Output the (x, y) coordinate of the center of the cell containing the given text.  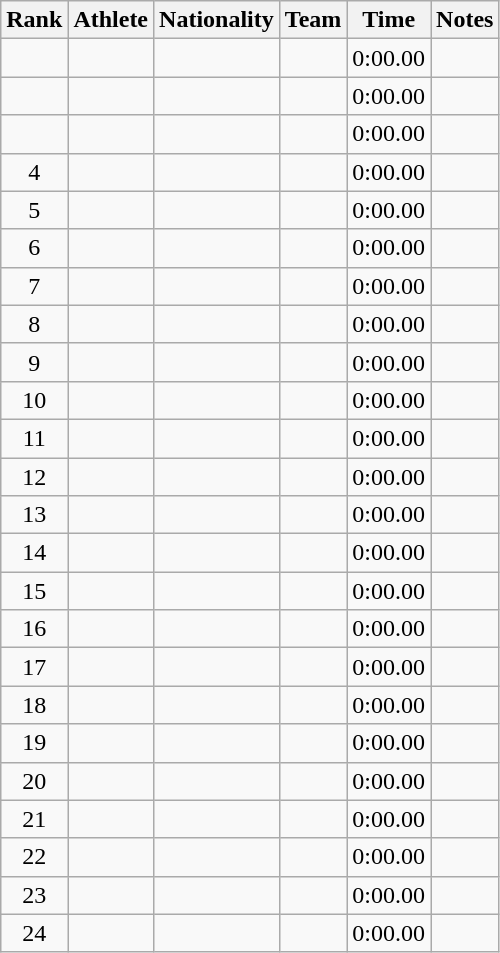
Notes (465, 20)
22 (34, 857)
15 (34, 591)
10 (34, 400)
18 (34, 705)
5 (34, 210)
21 (34, 819)
Team (313, 20)
Athlete (111, 20)
16 (34, 629)
7 (34, 286)
Nationality (217, 20)
11 (34, 438)
Time (389, 20)
23 (34, 895)
24 (34, 933)
14 (34, 553)
Rank (34, 20)
13 (34, 515)
8 (34, 324)
12 (34, 477)
6 (34, 248)
20 (34, 781)
4 (34, 172)
17 (34, 667)
9 (34, 362)
19 (34, 743)
